Output the [X, Y] coordinate of the center of the cell containing the given text.  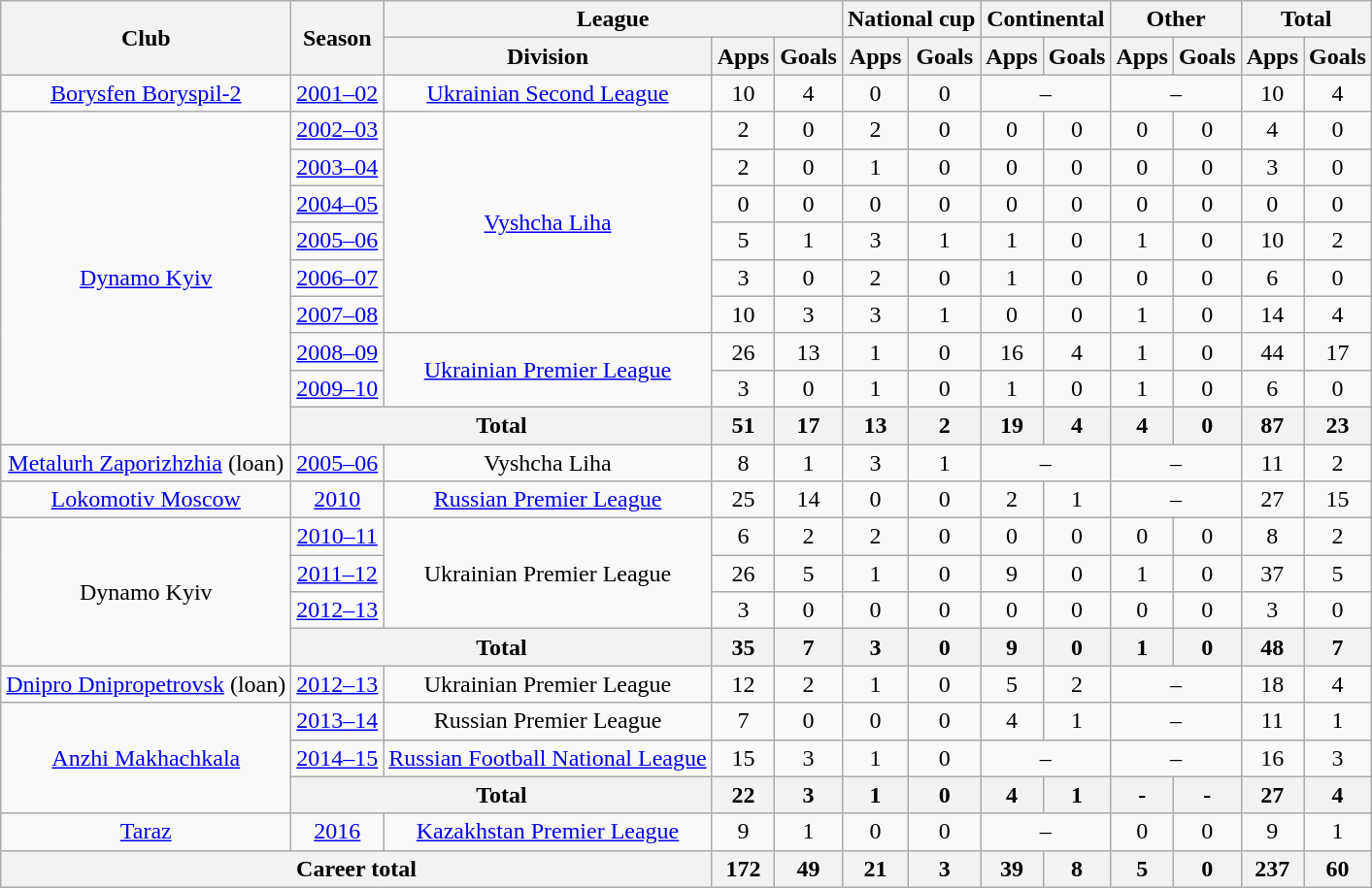
Other [1176, 19]
35 [743, 647]
18 [1272, 684]
Career total [356, 869]
Taraz [146, 832]
2001–02 [338, 93]
37 [1272, 574]
2016 [338, 832]
Lokomotiv Moscow [146, 500]
237 [1272, 869]
48 [1272, 647]
2010 [338, 500]
2011–12 [338, 574]
Ukrainian Second League [548, 93]
39 [1012, 869]
2009–10 [338, 388]
23 [1338, 425]
172 [743, 869]
2014–15 [338, 758]
12 [743, 684]
2008–09 [338, 351]
Dnipro Dnipropetrovsk (loan) [146, 684]
60 [1338, 869]
22 [743, 795]
2006–07 [338, 278]
25 [743, 500]
51 [743, 425]
87 [1272, 425]
Kazakhstan Premier League [548, 832]
44 [1272, 351]
Metalurh Zaporizhzhia (loan) [146, 463]
Anzhi Makhachkala [146, 758]
21 [875, 869]
2003–04 [338, 167]
2010–11 [338, 537]
Borysfen Boryspil-2 [146, 93]
Season [338, 38]
2002–03 [338, 130]
Club [146, 38]
2013–14 [338, 721]
Division [548, 56]
League [614, 19]
49 [809, 869]
Continental [1046, 19]
Russian Football National League [548, 758]
2007–08 [338, 314]
2004–05 [338, 204]
National cup [911, 19]
19 [1012, 425]
